Return the [X, Y] coordinate for the center point of the cell that contains the specified text.  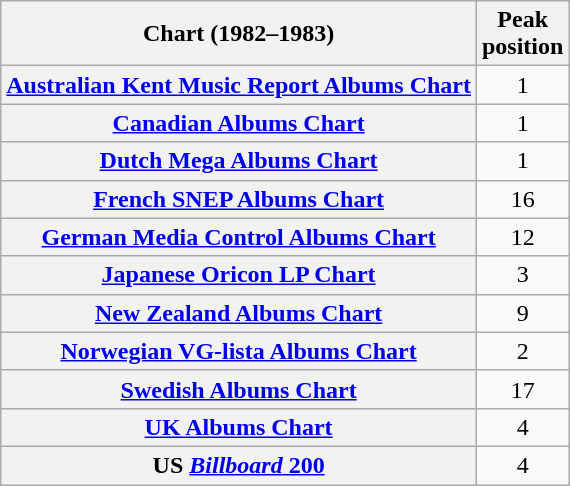
Canadian Albums Chart [239, 123]
New Zealand Albums Chart [239, 313]
Chart (1982–1983) [239, 34]
UK Albums Chart [239, 427]
Japanese Oricon LP Chart [239, 275]
Peakposition [522, 34]
French SNEP Albums Chart [239, 199]
Australian Kent Music Report Albums Chart [239, 85]
2 [522, 351]
Dutch Mega Albums Chart [239, 161]
US Billboard 200 [239, 465]
Norwegian VG-lista Albums Chart [239, 351]
9 [522, 313]
3 [522, 275]
German Media Control Albums Chart [239, 237]
Swedish Albums Chart [239, 389]
16 [522, 199]
12 [522, 237]
17 [522, 389]
